Detect which cell encompasses the target text, then output its [X, Y] center coordinate. 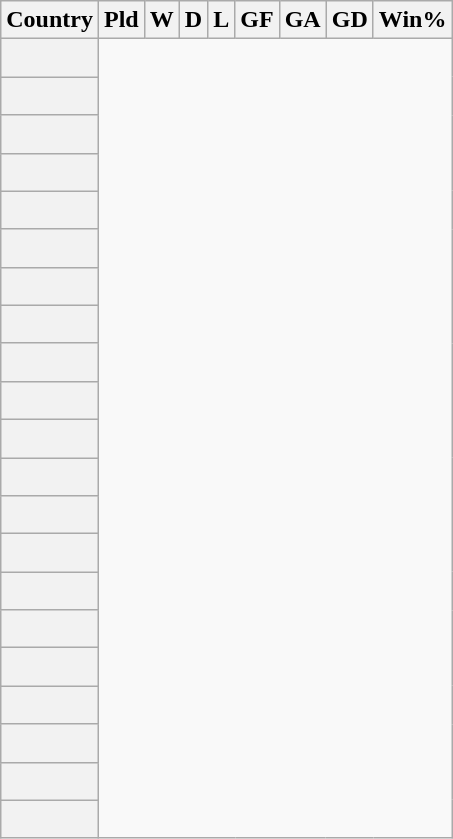
L [222, 20]
D [193, 20]
W [162, 20]
GD [350, 20]
Win% [412, 20]
GA [302, 20]
GF [257, 20]
Pld [121, 20]
Country [50, 20]
